Extract the (x, y) coordinate from the center of the cell holding the provided text.  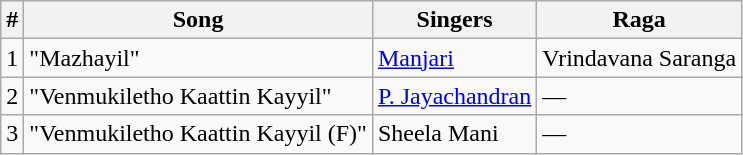
Raga (640, 20)
Vrindavana Saranga (640, 58)
Sheela Mani (454, 134)
"Venmukiletho Kaattin Kayyil" (198, 96)
Song (198, 20)
Manjari (454, 58)
Singers (454, 20)
3 (12, 134)
# (12, 20)
"Venmukiletho Kaattin Kayyil (F)" (198, 134)
"Mazhayil" (198, 58)
P. Jayachandran (454, 96)
2 (12, 96)
1 (12, 58)
